Detect which cell encompasses the target text, then output its (X, Y) center coordinate. 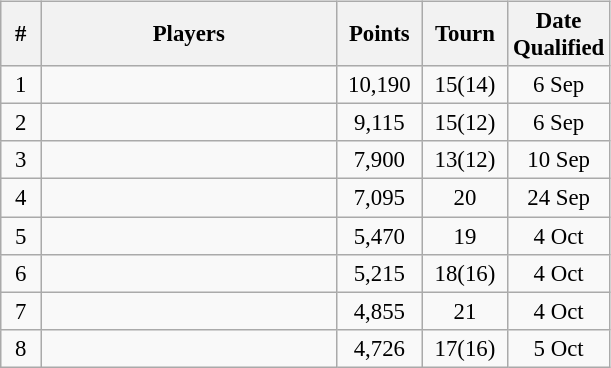
5 Oct (559, 348)
15(14) (465, 85)
8 (20, 348)
Players (189, 34)
7 (20, 311)
4 (20, 198)
19 (465, 235)
3 (20, 160)
4,726 (380, 348)
6 (20, 273)
5 (20, 235)
5,470 (380, 235)
1 (20, 85)
10 Sep (559, 160)
13(12) (465, 160)
5,215 (380, 273)
20 (465, 198)
21 (465, 311)
10,190 (380, 85)
9,115 (380, 123)
7,095 (380, 198)
Date Qualified (559, 34)
2 (20, 123)
7,900 (380, 160)
Tourn (465, 34)
18(16) (465, 273)
15(12) (465, 123)
Points (380, 34)
17(16) (465, 348)
24 Sep (559, 198)
4,855 (380, 311)
# (20, 34)
